Extract the (X, Y) coordinate from the center of the cell holding the provided text.  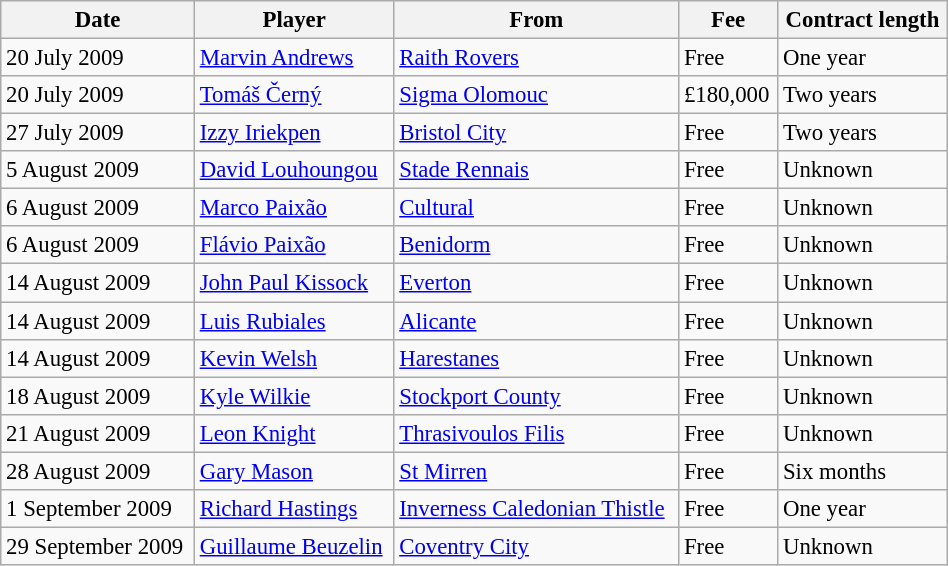
Stockport County (536, 396)
18 August 2009 (98, 396)
Date (98, 20)
John Paul Kissock (294, 283)
Tomáš Černý (294, 95)
Stade Rennais (536, 170)
David Louhoungou (294, 170)
Inverness Caledonian Thistle (536, 509)
Contract length (863, 20)
Richard Hastings (294, 509)
Harestanes (536, 358)
From (536, 20)
Flávio Paixão (294, 245)
Raith Rovers (536, 58)
Sigma Olomouc (536, 95)
21 August 2009 (98, 433)
Marco Paixão (294, 208)
Cultural (536, 208)
Everton (536, 283)
Thrasivoulos Filis (536, 433)
5 August 2009 (98, 170)
£180,000 (728, 95)
Kevin Welsh (294, 358)
Six months (863, 471)
Fee (728, 20)
Gary Mason (294, 471)
Benidorm (536, 245)
St Mirren (536, 471)
1 September 2009 (98, 509)
Player (294, 20)
Alicante (536, 321)
Marvin Andrews (294, 58)
28 August 2009 (98, 471)
Izzy Iriekpen (294, 133)
Kyle Wilkie (294, 396)
Guillaume Beuzelin (294, 546)
27 July 2009 (98, 133)
29 September 2009 (98, 546)
Bristol City (536, 133)
Leon Knight (294, 433)
Luis Rubiales (294, 321)
Coventry City (536, 546)
